Locate the cell with the specified text and output its [x, y] center coordinate. 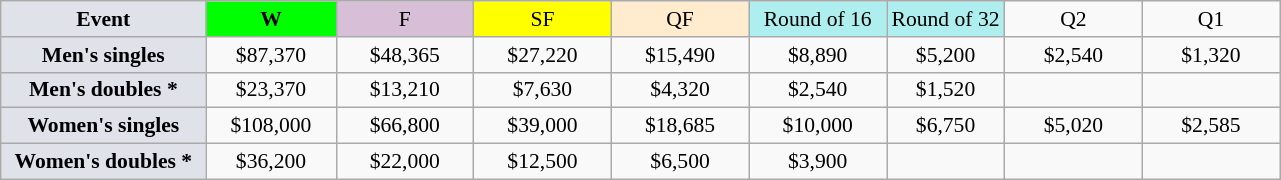
$87,370 [271, 55]
$2,585 [1211, 126]
$6,500 [680, 162]
$48,365 [405, 55]
Women's singles [104, 126]
QF [680, 19]
$23,370 [271, 90]
F [405, 19]
$22,000 [405, 162]
SF [543, 19]
$18,685 [680, 126]
$36,200 [271, 162]
$6,750 [945, 126]
$5,020 [1074, 126]
$39,000 [543, 126]
W [271, 19]
$3,900 [818, 162]
$12,500 [543, 162]
Women's doubles * [104, 162]
Q2 [1074, 19]
$8,890 [818, 55]
$13,210 [405, 90]
Round of 32 [945, 19]
$5,200 [945, 55]
$27,220 [543, 55]
Q1 [1211, 19]
$4,320 [680, 90]
Men's doubles * [104, 90]
Round of 16 [818, 19]
$15,490 [680, 55]
$7,630 [543, 90]
$108,000 [271, 126]
$10,000 [818, 126]
Event [104, 19]
Men's singles [104, 55]
$1,520 [945, 90]
$66,800 [405, 126]
$1,320 [1211, 55]
